Capture the cell that displays the provided text and extract its [x, y] central coordinate. 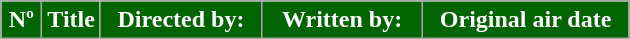
Directed by: [180, 20]
Title [72, 20]
Nº [22, 20]
Original air date [526, 20]
Written by: [342, 20]
